Determine the (X, Y) coordinate at the center of the cell enclosing the given text.  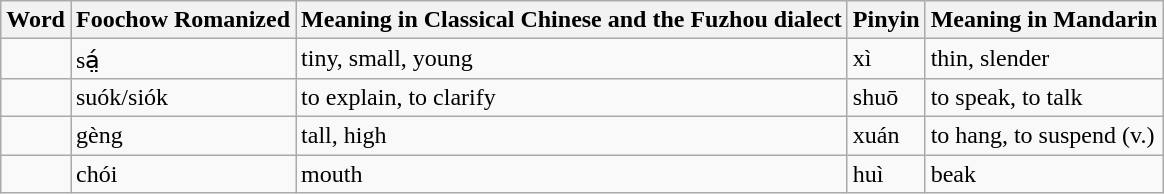
Foochow Romanized (182, 20)
Meaning in Classical Chinese and the Fuzhou dialect (572, 20)
shuō (886, 97)
xì (886, 59)
Word (36, 20)
huì (886, 173)
chói (182, 173)
sá̤ (182, 59)
thin, slender (1044, 59)
tiny, small, young (572, 59)
mouth (572, 173)
suók/siók (182, 97)
gèng (182, 135)
tall, high (572, 135)
to speak, to talk (1044, 97)
beak (1044, 173)
to explain, to clarify (572, 97)
to hang, to suspend (v.) (1044, 135)
xuán (886, 135)
Meaning in Mandarin (1044, 20)
Pinyin (886, 20)
